Detect which cell encompasses the target text, then output its [x, y] center coordinate. 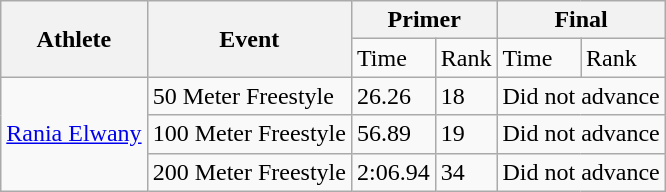
Athlete [74, 39]
34 [466, 172]
100 Meter Freestyle [249, 134]
2:06.94 [393, 172]
18 [466, 96]
Rania Elwany [74, 134]
56.89 [393, 134]
Final [581, 20]
26.26 [393, 96]
Event [249, 39]
50 Meter Freestyle [249, 96]
19 [466, 134]
200 Meter Freestyle [249, 172]
Primer [424, 20]
